Extract the [x, y] coordinate from the center of the cell holding the provided text.  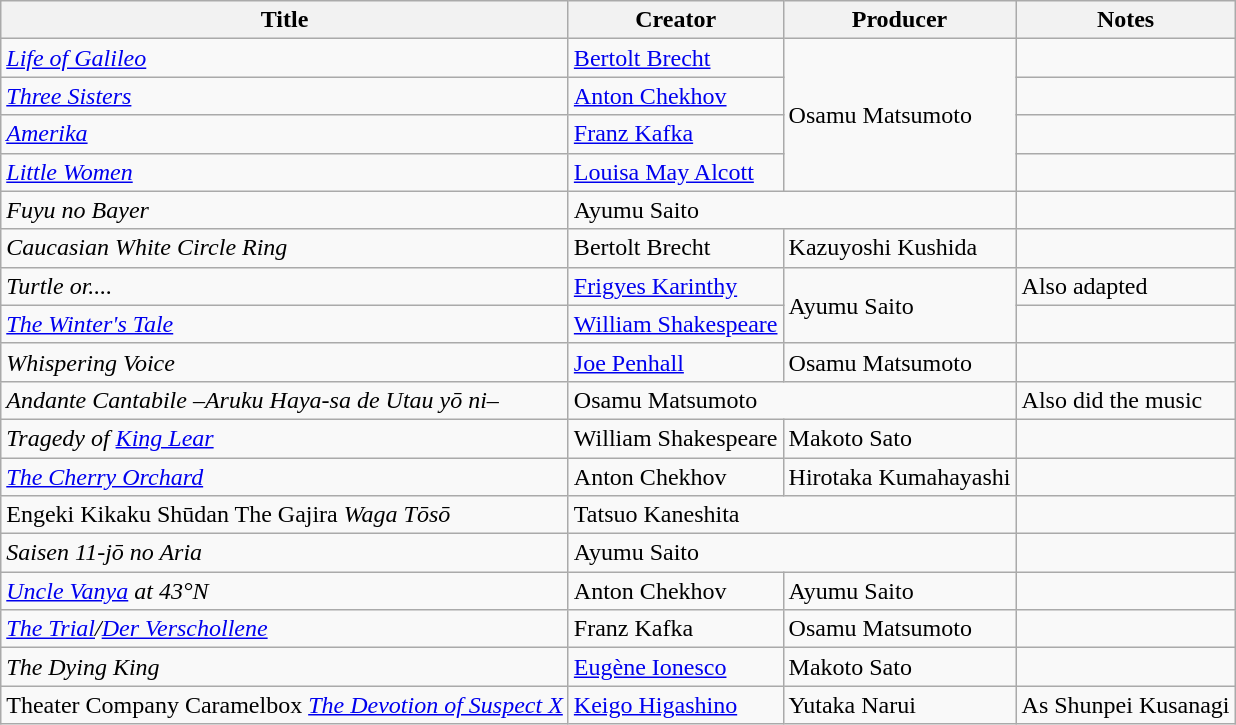
Engeki Kikaku Shūdan The Gajira Waga Tōsō [285, 515]
Frigyes Karinthy [676, 286]
Life of Galileo [285, 58]
Little Women [285, 172]
Andante Cantabile –Aruku Haya-sa de Utau yō ni– [285, 400]
Three Sisters [285, 96]
Fuyu no Bayer [285, 210]
Producer [900, 20]
The Dying King [285, 667]
Also did the music [1126, 400]
Whispering Voice [285, 362]
Kazuyoshi Kushida [900, 248]
Also adapted [1126, 286]
Amerika [285, 134]
Turtle or.... [285, 286]
Yutaka Narui [900, 705]
Keigo Higashino [676, 705]
The Winter's Tale [285, 324]
Title [285, 20]
Eugène Ionesco [676, 667]
The Cherry Orchard [285, 477]
Joe Penhall [676, 362]
Caucasian White Circle Ring [285, 248]
Creator [676, 20]
Tatsuo Kaneshita [792, 515]
Louisa May Alcott [676, 172]
Hirotaka Kumahayashi [900, 477]
Tragedy of King Lear [285, 438]
Saisen 11-jō no Aria [285, 553]
Theater Company Caramelbox The Devotion of Suspect X [285, 705]
Notes [1126, 20]
The Trial/Der Verschollene [285, 629]
As Shunpei Kusanagi [1126, 705]
Uncle Vanya at 43°N [285, 591]
